Detect which cell encompasses the target text, then output its (X, Y) center coordinate. 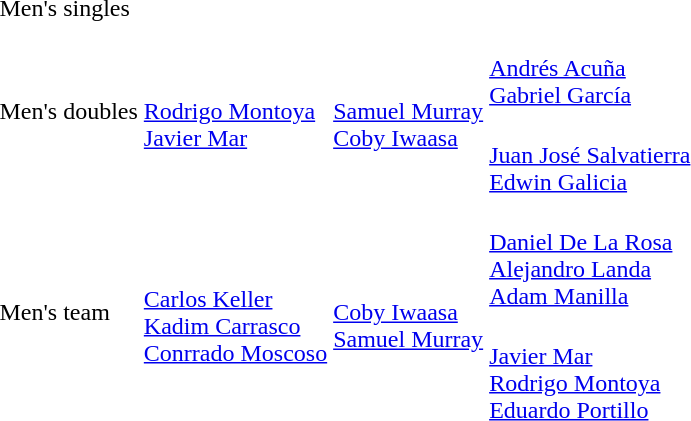
Rodrigo MontoyaJavier Mar (235, 112)
Samuel MurrayCoby Iwaasa (408, 112)
